Provide the (X, Y) coordinate of the cell's center where the given text is located.  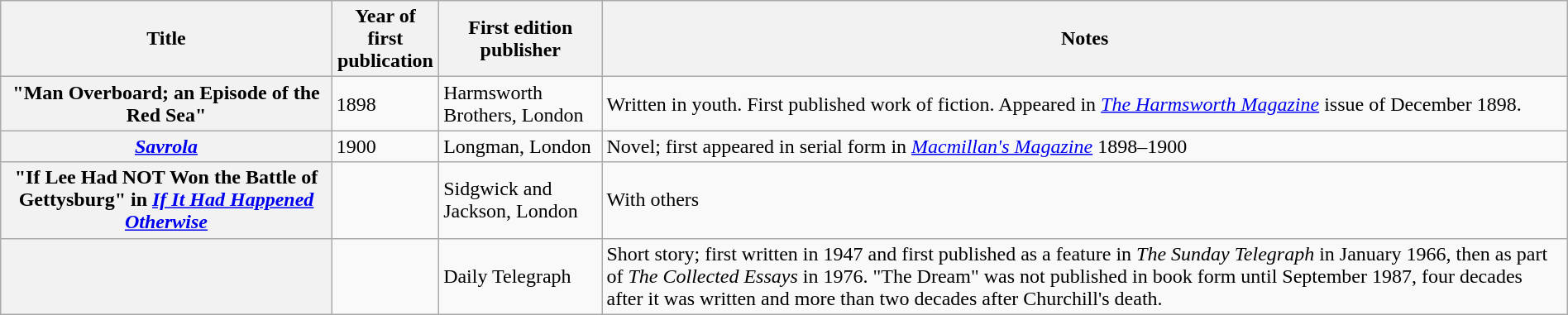
Harmsworth Brothers, London (521, 104)
Notes (1085, 39)
Savrola (166, 146)
Longman, London (521, 146)
Novel; first appeared in serial form in Macmillan's Magazine 1898–1900 (1085, 146)
With others (1085, 200)
Sidgwick and Jackson, London (521, 200)
1898 (385, 104)
First edition publisher (521, 39)
Title (166, 39)
"Man Overboard; an Episode of the Red Sea" (166, 104)
Year of firstpublication (385, 39)
Written in youth. First published work of fiction. Appeared in The Harmsworth Magazine issue of December 1898. (1085, 104)
1900 (385, 146)
"If Lee Had NOT Won the Battle of Gettysburg" in If It Had Happened Otherwise (166, 200)
Daily Telegraph (521, 276)
